Capture the cell that displays the provided text and extract its [x, y] central coordinate. 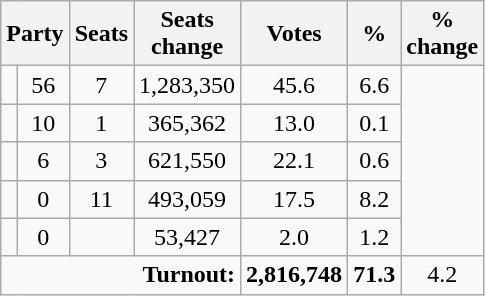
8.2 [374, 199]
13.0 [294, 123]
2.0 [294, 237]
Party [35, 34]
56 [43, 85]
Seatschange [188, 34]
0.1 [374, 123]
1 [101, 123]
Votes [294, 34]
7 [101, 85]
365,362 [188, 123]
6 [43, 161]
2,816,748 [294, 275]
621,550 [188, 161]
0.6 [374, 161]
17.5 [294, 199]
6.6 [374, 85]
% [374, 34]
1,283,350 [188, 85]
493,059 [188, 199]
71.3 [374, 275]
4.2 [442, 275]
Turnout: [121, 275]
53,427 [188, 237]
%change [442, 34]
10 [43, 123]
22.1 [294, 161]
Seats [101, 34]
1.2 [374, 237]
45.6 [294, 85]
3 [101, 161]
11 [101, 199]
